Provide the [X, Y] coordinate of the cell's center where the given text is located.  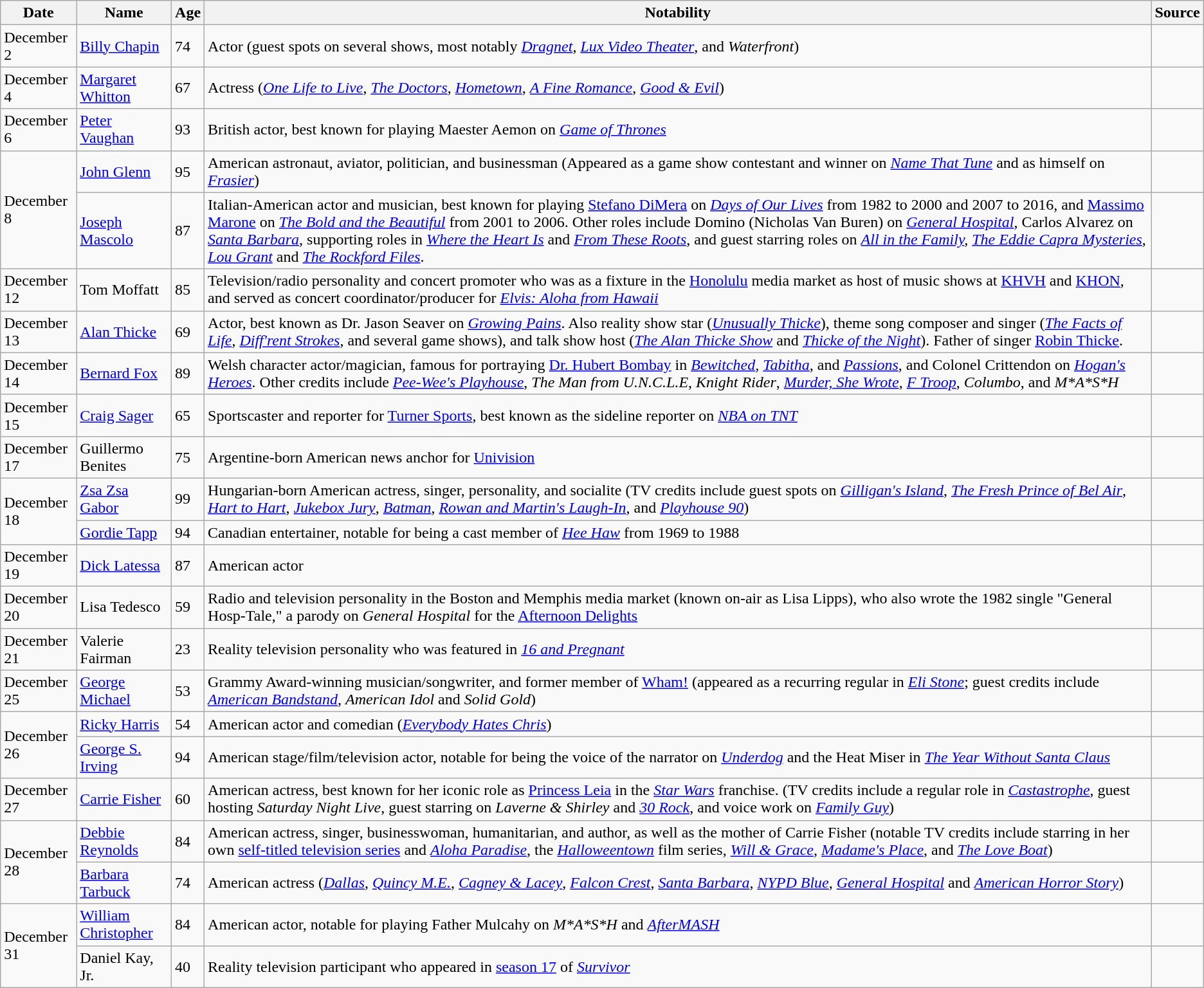
Actor (guest spots on several shows, most notably Dragnet, Lux Video Theater, and Waterfront) [678, 46]
December 20 [39, 607]
Billy Chapin [124, 46]
British actor, best known for playing Maester Aemon on Game of Thrones [678, 130]
American actress (Dallas, Quincy M.E., Cagney & Lacey, Falcon Crest, Santa Barbara, NYPD Blue, General Hospital and American Horror Story) [678, 883]
American actor and comedian (Everybody Hates Chris) [678, 724]
40 [188, 966]
December 31 [39, 946]
December 12 [39, 289]
95 [188, 171]
Tom Moffatt [124, 289]
Peter Vaughan [124, 130]
67 [188, 87]
George Michael [124, 691]
Joseph Mascolo [124, 230]
Craig Sager [124, 416]
75 [188, 457]
54 [188, 724]
Reality television personality who was featured in 16 and Pregnant [678, 650]
American stage/film/television actor, notable for being the voice of the narrator on Underdog and the Heat Miser in The Year Without Santa Claus [678, 758]
Actress (One Life to Live, The Doctors, Hometown, A Fine Romance, Good & Evil) [678, 87]
59 [188, 607]
John Glenn [124, 171]
December 27 [39, 799]
American actor, notable for playing Father Mulcahy on M*A*S*H and AfterMASH [678, 925]
December 26 [39, 745]
Lisa Tedesco [124, 607]
Guillermo Benites [124, 457]
December 19 [39, 566]
Valerie Fairman [124, 650]
Debbie Reynolds [124, 841]
George S. Irving [124, 758]
Barbara Tarbuck [124, 883]
December 18 [39, 511]
December 21 [39, 650]
December 17 [39, 457]
Sportscaster and reporter for Turner Sports, best known as the sideline reporter on NBA on TNT [678, 416]
Daniel Kay, Jr. [124, 966]
69 [188, 332]
85 [188, 289]
Dick Latessa [124, 566]
Alan Thicke [124, 332]
Source [1177, 13]
Age [188, 13]
Gordie Tapp [124, 532]
23 [188, 650]
60 [188, 799]
Bernard Fox [124, 373]
99 [188, 499]
December 4 [39, 87]
December 14 [39, 373]
Ricky Harris [124, 724]
American astronaut, aviator, politician, and businessman (Appeared as a game show contestant and winner on Name That Tune and as himself on Frasier) [678, 171]
65 [188, 416]
December 28 [39, 862]
Date [39, 13]
Margaret Whitton [124, 87]
American actor [678, 566]
William Christopher [124, 925]
December 13 [39, 332]
89 [188, 373]
93 [188, 130]
Canadian entertainer, notable for being a cast member of Hee Haw from 1969 to 1988 [678, 532]
December 6 [39, 130]
Carrie Fisher [124, 799]
December 8 [39, 210]
Notability [678, 13]
Argentine-born American news anchor for Univision [678, 457]
December 25 [39, 691]
Zsa Zsa Gabor [124, 499]
53 [188, 691]
December 15 [39, 416]
Name [124, 13]
December 2 [39, 46]
Reality television participant who appeared in season 17 of Survivor [678, 966]
